For the text-containing cell, return its midpoint in [X, Y] coordinate format. 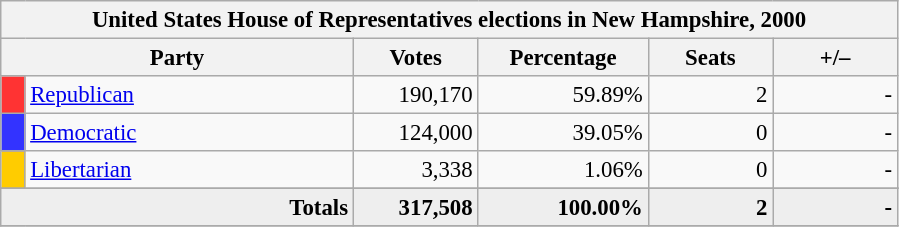
Seats [710, 58]
United States House of Representatives elections in New Hampshire, 2000 [450, 20]
+/– [836, 58]
59.89% [563, 95]
39.05% [563, 133]
Democratic [189, 133]
Votes [416, 58]
3,338 [416, 170]
100.00% [563, 208]
Party [178, 58]
Republican [189, 95]
124,000 [416, 133]
1.06% [563, 170]
Percentage [563, 58]
317,508 [416, 208]
Libertarian [189, 170]
190,170 [416, 95]
Totals [178, 208]
